Provide the [X, Y] coordinate of the cell's center where the given text is located.  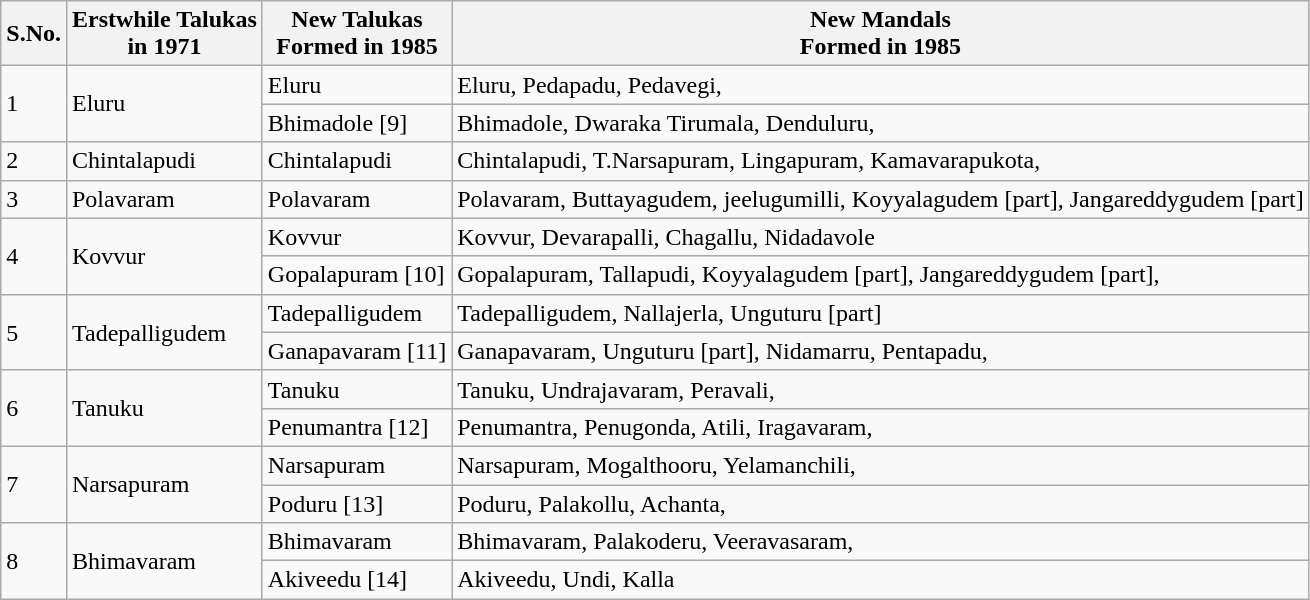
Eluru, Pedapadu, Pedavegi, [880, 85]
Polavaram, Buttayagudem, jeelugumilli, Koyyalagudem [part], Jangareddygudem [part] [880, 199]
Tadepalligudem, Nallajerla, Unguturu [part] [880, 313]
Akiveedu, Undi, Kalla [880, 580]
Penumantra, Penugonda, Atili, Iragavaram, [880, 427]
Erstwhile Talukasin 1971 [164, 34]
8 [34, 561]
Narsapuram, Mogalthooru, Yelamanchili, [880, 465]
Tanuku, Undrajavaram, Peravali, [880, 389]
2 [34, 161]
1 [34, 104]
New MandalsFormed in 1985 [880, 34]
Chintalapudi, T.Narsapuram, Lingapuram, Kamavarapukota, [880, 161]
Kovvur, Devarapalli, Chagallu, Nidadavole [880, 237]
S.No. [34, 34]
Bhimadole [9] [356, 123]
Ganapavaram [11] [356, 351]
3 [34, 199]
Poduru, Palakollu, Achanta, [880, 503]
Bhimadole, Dwaraka Tirumala, Denduluru, [880, 123]
Ganapavaram, Unguturu [part], Nidamarru, Pentapadu, [880, 351]
5 [34, 332]
4 [34, 256]
Akiveedu [14] [356, 580]
New TalukasFormed in 1985 [356, 34]
Gopalapuram [10] [356, 275]
Gopalapuram, Tallapudi, Koyyalagudem [part], Jangareddygudem [part], [880, 275]
7 [34, 484]
Bhimavaram, Palakoderu, Veeravasaram, [880, 542]
6 [34, 408]
Penumantra [12] [356, 427]
Poduru [13] [356, 503]
